Scan for the cell matching the given text and deliver its [x, y] coordinate at center. 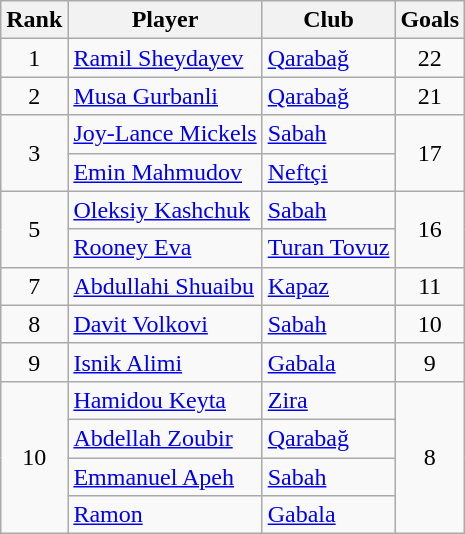
Davit Volkovi [165, 324]
Zira [328, 400]
Club [328, 20]
Rooney Eva [165, 248]
1 [34, 58]
Goals [430, 20]
Turan Tovuz [328, 248]
3 [34, 153]
Musa Gurbanli [165, 96]
11 [430, 286]
2 [34, 96]
Abdullahi Shuaibu [165, 286]
Ramon [165, 515]
21 [430, 96]
5 [34, 229]
22 [430, 58]
Isnik Alimi [165, 362]
Oleksiy Kashchuk [165, 210]
Emin Mahmudov [165, 172]
Player [165, 20]
17 [430, 153]
Hamidou Keyta [165, 400]
Kapaz [328, 286]
Rank [34, 20]
7 [34, 286]
Neftçi [328, 172]
Joy-Lance Mickels [165, 134]
Ramil Sheydayev [165, 58]
16 [430, 229]
Abdellah Zoubir [165, 438]
Emmanuel Apeh [165, 477]
